Capture the cell that displays the provided text and extract its (X, Y) central coordinate. 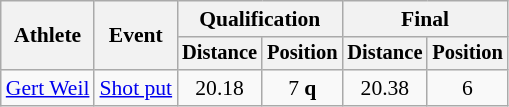
20.18 (220, 88)
7 q (302, 88)
Event (136, 36)
Final (424, 19)
Qualification (260, 19)
6 (467, 88)
Gert Weil (48, 88)
Athlete (48, 36)
Shot put (136, 88)
20.38 (384, 88)
